Locate the cell with the specified text and output its (X, Y) center coordinate. 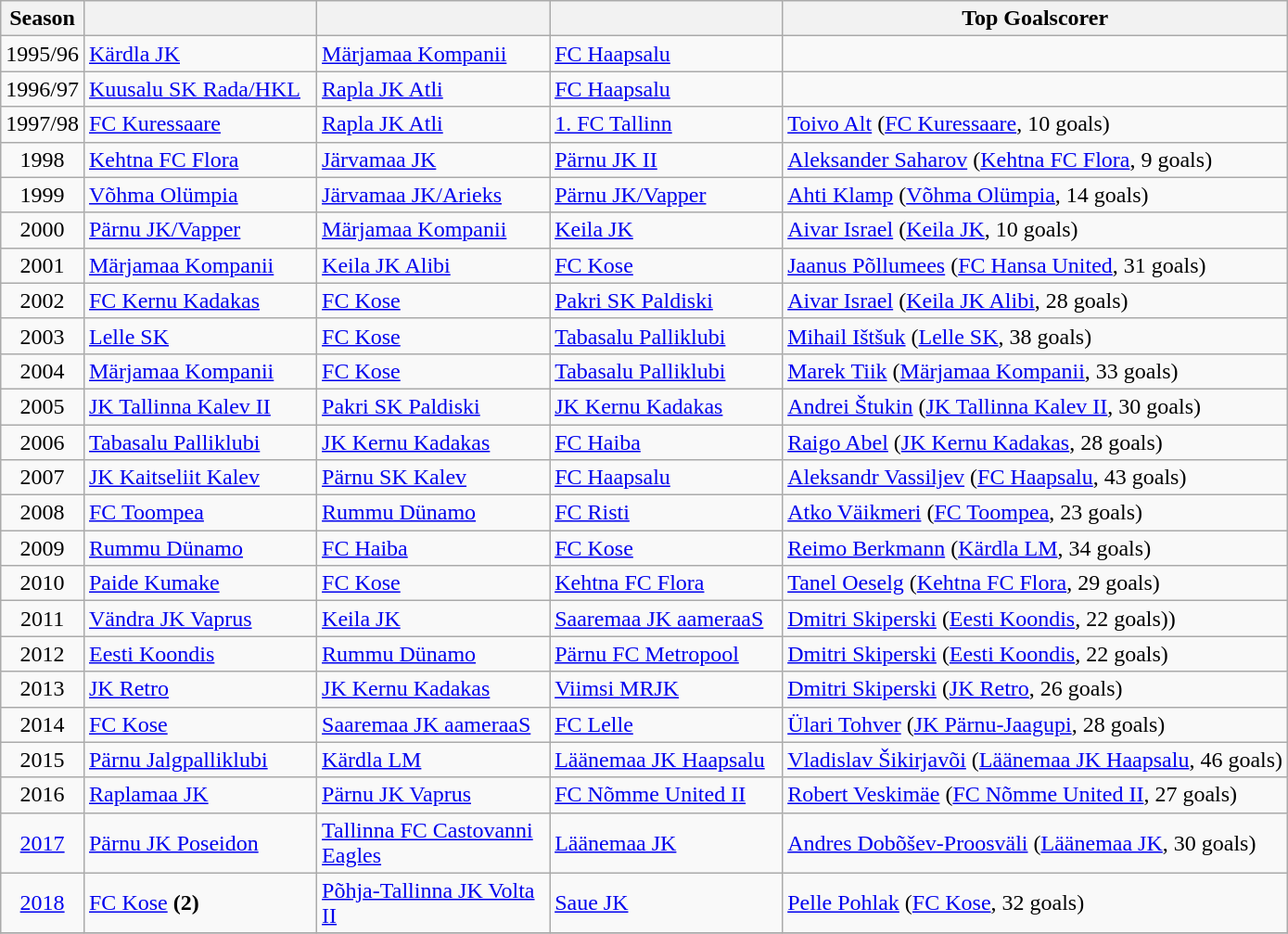
FC Kuressaare (200, 124)
Lelle SK (200, 336)
Toivo Alt (FC Kuressaare, 10 goals) (1035, 124)
1998 (43, 160)
Dmitri Skiperski (Eesti Koondis, 22 goals)) (1035, 619)
2009 (43, 548)
2006 (43, 442)
2007 (43, 478)
Kärdla JK (200, 54)
JK Tallinna Kalev II (200, 406)
2003 (43, 336)
2001 (43, 265)
1995/96 (43, 54)
Aivar Israel (Keila JK, 10 goals) (1035, 230)
Aleksandr Vassiljev (FC Haapsalu, 43 goals) (1035, 478)
2014 (43, 724)
2011 (43, 619)
Saue JK (666, 903)
JK Kaitseliit Kalev (200, 478)
Pärnu JK II (666, 160)
2013 (43, 689)
2000 (43, 230)
Atko Väikmeri (FC Toompea, 23 goals) (1035, 513)
Kärdla LM (434, 760)
2010 (43, 583)
FC Toompea (200, 513)
Season (43, 19)
Top Goalscorer (1035, 19)
Läänemaa JK (666, 842)
JK Retro (200, 689)
Pärnu Jalgpalliklubi (200, 760)
Aleksander Saharov (Kehtna FC Flora, 9 goals) (1035, 160)
Vladislav Šikirjavõi (Läänemaa JK Haapsalu, 46 goals) (1035, 760)
Eesti Koondis (200, 654)
FC Nõmme United II (666, 795)
2012 (43, 654)
2017 (43, 842)
Pärnu JK Vaprus (434, 795)
Pärnu SK Kalev (434, 478)
Andrei Štukin (JK Tallinna Kalev II, 30 goals) (1035, 406)
2018 (43, 903)
Ahti Klamp (Võhma Olümpia, 14 goals) (1035, 195)
Vändra JK Vaprus (200, 619)
1996/97 (43, 89)
Andres Dobõšev-Proosväli (Läänemaa JK, 30 goals) (1035, 842)
Järvamaa JK/Arieks (434, 195)
FC Kose (2) (200, 903)
Põhja-Tallinna JK Volta II (434, 903)
Viimsi MRJK (666, 689)
Raplamaa JK (200, 795)
Kuusalu SK Rada/HKL (200, 89)
FC Lelle (666, 724)
Jaanus Põllumees (FC Hansa United, 31 goals) (1035, 265)
2008 (43, 513)
Pelle Pohlak (FC Kose, 32 goals) (1035, 903)
Tanel Oeselg (Kehtna FC Flora, 29 goals) (1035, 583)
Paide Kumake (200, 583)
2002 (43, 301)
Raigo Abel (JK Kernu Kadakas, 28 goals) (1035, 442)
Tallinna FC Castovanni Eagles (434, 842)
Robert Veskimäe (FC Nõmme United II, 27 goals) (1035, 795)
Ülari Tohver (JK Pärnu-Jaagupi, 28 goals) (1035, 724)
Pärnu JK Poseidon (200, 842)
Mihail Ištšuk (Lelle SK, 38 goals) (1035, 336)
Dmitri Skiperski (JK Retro, 26 goals) (1035, 689)
Dmitri Skiperski (Eesti Koondis, 22 goals) (1035, 654)
FC Kernu Kadakas (200, 301)
1999 (43, 195)
Pärnu FC Metropool (666, 654)
Võhma Olümpia (200, 195)
Reimo Berkmann (Kärdla LM, 34 goals) (1035, 548)
Läänemaa JK Haapsalu (666, 760)
2015 (43, 760)
1997/98 (43, 124)
2016 (43, 795)
FC Risti (666, 513)
Järvamaa JK (434, 160)
Marek Tiik (Märjamaa Kompanii, 33 goals) (1035, 371)
Keila JK Alibi (434, 265)
2004 (43, 371)
Aivar Israel (Keila JK Alibi, 28 goals) (1035, 301)
1. FC Tallinn (666, 124)
2005 (43, 406)
